Pinpoint the cell where the given text exists, returning its [X, Y] midpoint coordinate. 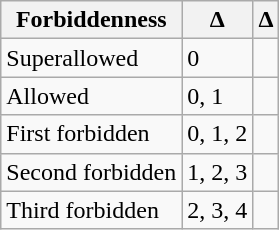
0, 1 [218, 96]
1, 2, 3 [218, 172]
First forbidden [92, 134]
Third forbidden [92, 210]
Allowed [92, 96]
Second forbidden [92, 172]
Forbiddenness [92, 20]
0 [218, 58]
Superallowed [92, 58]
2, 3, 4 [218, 210]
0, 1, 2 [218, 134]
